Search for the cell housing the specified text and yield its (X, Y) center coordinate. 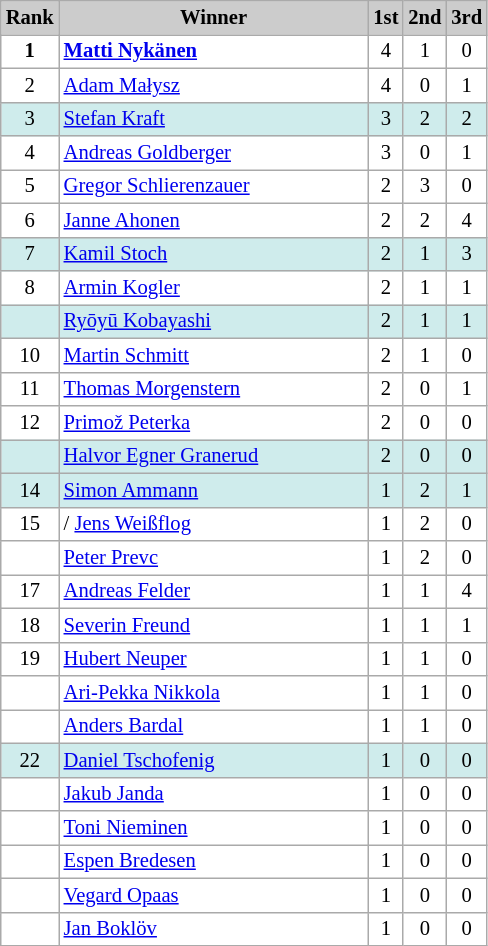
Stefan Kraft (214, 119)
22 (30, 760)
17 (30, 591)
Halvor Egner Granerud (214, 456)
Primož Peterka (214, 423)
2nd (424, 17)
Gregor Schlierenzauer (214, 186)
8 (30, 287)
Armin Kogler (214, 287)
Jan Boklöv (214, 929)
Toni Nieminen (214, 827)
Daniel Tschofenig (214, 760)
Rank (30, 17)
10 (30, 355)
Janne Ahonen (214, 220)
15 (30, 524)
19 (30, 659)
Adam Małysz (214, 85)
1st (386, 17)
Thomas Morgenstern (214, 389)
Severin Freund (214, 625)
/ Jens Weißflog (214, 524)
5 (30, 186)
Winner (214, 17)
Martin Schmitt (214, 355)
6 (30, 220)
7 (30, 254)
Hubert Neuper (214, 659)
Espen Bredesen (214, 861)
Kamil Stoch (214, 254)
Ari-Pekka Nikkola (214, 693)
Peter Prevc (214, 557)
Andreas Felder (214, 591)
Ryōyū Kobayashi (214, 321)
Simon Ammann (214, 490)
18 (30, 625)
Matti Nykänen (214, 51)
Andreas Goldberger (214, 153)
Jakub Janda (214, 794)
Anders Bardal (214, 726)
11 (30, 389)
Vegard Opaas (214, 895)
3rd (466, 17)
12 (30, 423)
14 (30, 490)
